Return (X, Y) of the center of cell containing provided text 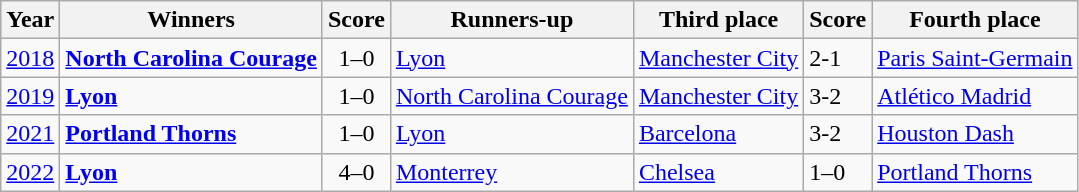
2019 (30, 96)
Chelsea (718, 172)
Runners-up (512, 20)
Houston Dash (975, 134)
2022 (30, 172)
Barcelona (718, 134)
Winners (192, 20)
Fourth place (975, 20)
Year (30, 20)
4–0 (356, 172)
Atlético Madrid (975, 96)
Paris Saint-Germain (975, 58)
2018 (30, 58)
Third place (718, 20)
2021 (30, 134)
2-1 (838, 58)
Monterrey (512, 172)
